Scan for the cell matching the given text and deliver its (X, Y) coordinate at center. 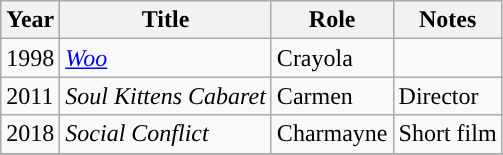
Notes (448, 20)
Charmayne (332, 134)
Social Conflict (166, 134)
Short film (448, 134)
Title (166, 20)
1998 (30, 58)
2018 (30, 134)
Crayola (332, 58)
Year (30, 20)
Role (332, 20)
Carmen (332, 96)
Woo (166, 58)
Director (448, 96)
2011 (30, 96)
Soul Kittens Cabaret (166, 96)
